Pinpoint the cell where the given text exists, returning its [X, Y] midpoint coordinate. 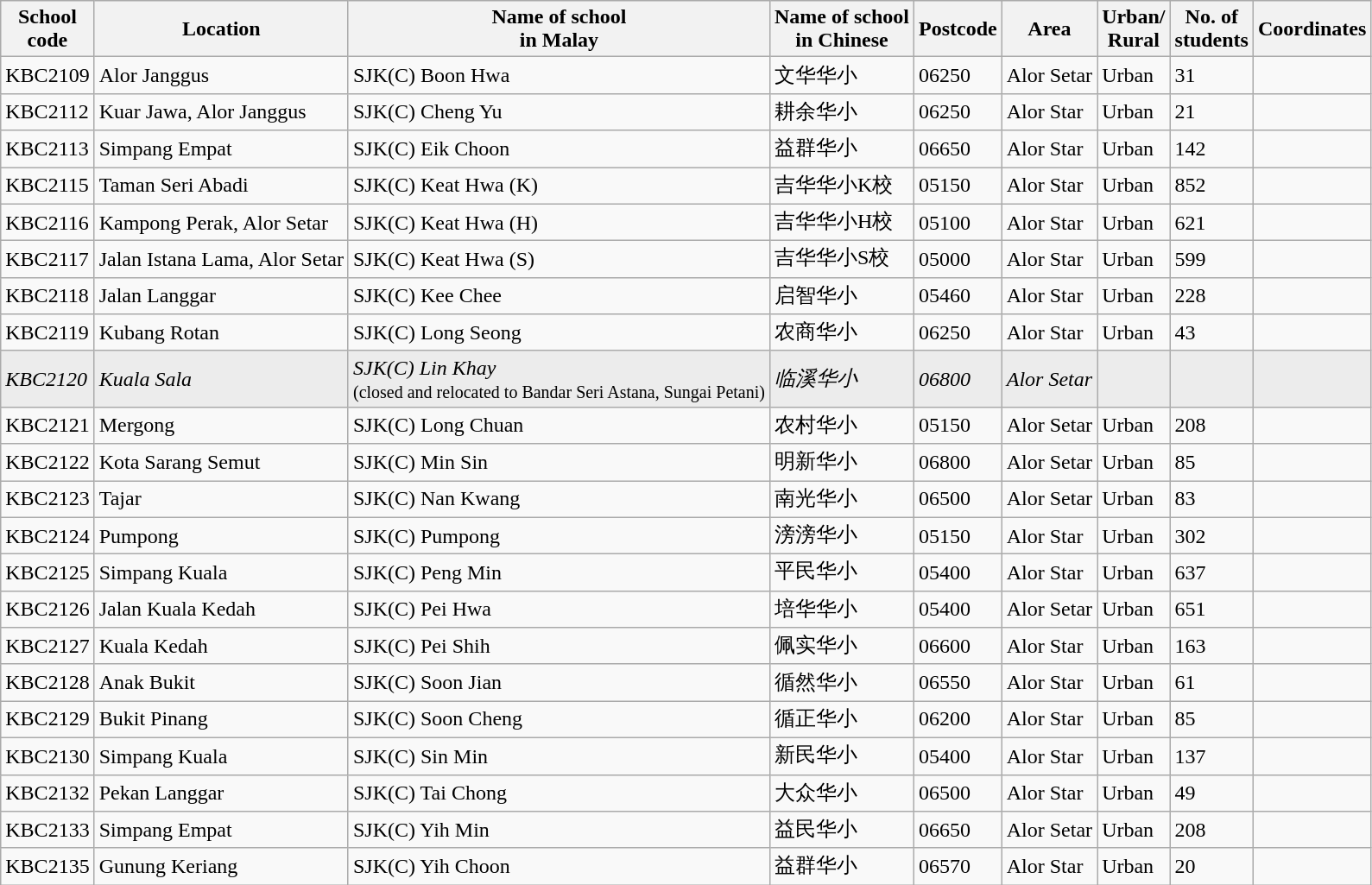
SJK(C) Keat Hwa (K) [559, 186]
05460 [958, 295]
SJK(C) Lin Khay(closed and relocated to Bandar Seri Astana, Sungai Petani) [559, 378]
163 [1211, 646]
06200 [958, 720]
SJK(C) Cheng Yu [559, 112]
SJK(C) Soon Jian [559, 682]
83 [1211, 499]
SJK(C) Boon Hwa [559, 76]
吉华华小K校 [841, 186]
KBC2115 [47, 186]
852 [1211, 186]
Name of schoolin Chinese [841, 29]
Area [1049, 29]
Kubang Rotan [221, 333]
南光华小 [841, 499]
Pumpong [221, 535]
Jalan Istana Lama, Alor Setar [221, 259]
31 [1211, 76]
SJK(C) Pei Shih [559, 646]
06550 [958, 682]
142 [1211, 149]
文华华小 [841, 76]
KBC2116 [47, 223]
KBC2127 [47, 646]
吉华华小S校 [841, 259]
SJK(C) Yih Min [559, 831]
滂滂华小 [841, 535]
Coordinates [1312, 29]
43 [1211, 333]
KBC2121 [47, 425]
Bukit Pinang [221, 720]
启智华小 [841, 295]
SJK(C) Kee Chee [559, 295]
Kuala Kedah [221, 646]
KBC2113 [47, 149]
Kuar Jawa, Alor Janggus [221, 112]
Mergong [221, 425]
Jalan Langgar [221, 295]
SJK(C) Eik Choon [559, 149]
循然华小 [841, 682]
SJK(C) Keat Hwa (S) [559, 259]
KBC2124 [47, 535]
KBC2117 [47, 259]
20 [1211, 867]
吉华华小H校 [841, 223]
KBC2130 [47, 756]
Jalan Kuala Kedah [221, 610]
05100 [958, 223]
Alor Janggus [221, 76]
Location [221, 29]
SJK(C) Keat Hwa (H) [559, 223]
SJK(C) Tai Chong [559, 793]
KBC2119 [47, 333]
明新华小 [841, 463]
SJK(C) Nan Kwang [559, 499]
KBC2112 [47, 112]
KBC2122 [47, 463]
No. ofstudents [1211, 29]
Pekan Langgar [221, 793]
KBC2109 [47, 76]
KBC2129 [47, 720]
Anak Bukit [221, 682]
SJK(C) Min Sin [559, 463]
益民华小 [841, 831]
SJK(C) Long Chuan [559, 425]
农村华小 [841, 425]
SJK(C) Sin Min [559, 756]
SJK(C) Yih Choon [559, 867]
耕余华小 [841, 112]
SJK(C) Soon Cheng [559, 720]
平民华小 [841, 573]
SJK(C) Long Seong [559, 333]
Taman Seri Abadi [221, 186]
KBC2123 [47, 499]
Name of schoolin Malay [559, 29]
KBC2128 [47, 682]
KBC2126 [47, 610]
Postcode [958, 29]
SJK(C) Pumpong [559, 535]
大众华小 [841, 793]
06600 [958, 646]
KBC2132 [47, 793]
KBC2118 [47, 295]
21 [1211, 112]
Schoolcode [47, 29]
Kampong Perak, Alor Setar [221, 223]
599 [1211, 259]
佩实华小 [841, 646]
临溪华小 [841, 378]
农商华小 [841, 333]
137 [1211, 756]
培华华小 [841, 610]
Urban/Rural [1134, 29]
SJK(C) Peng Min [559, 573]
06570 [958, 867]
Tajar [221, 499]
49 [1211, 793]
61 [1211, 682]
SJK(C) Pei Hwa [559, 610]
Kuala Sala [221, 378]
637 [1211, 573]
05000 [958, 259]
循正华小 [841, 720]
Gunung Keriang [221, 867]
新民华小 [841, 756]
228 [1211, 295]
KBC2120 [47, 378]
302 [1211, 535]
KBC2135 [47, 867]
KBC2133 [47, 831]
651 [1211, 610]
KBC2125 [47, 573]
621 [1211, 223]
Kota Sarang Semut [221, 463]
